Return (x, y) of the center of cell containing provided text 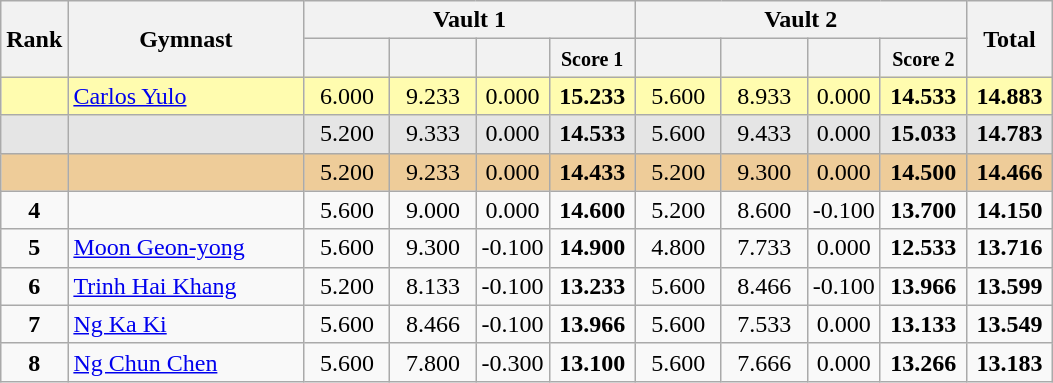
12.533 (923, 248)
6.000 (347, 96)
14.883 (1009, 96)
15.033 (923, 134)
13.133 (923, 324)
7 (34, 324)
13.700 (923, 210)
14.600 (592, 210)
9.000 (433, 210)
14.900 (592, 248)
Moon Geon-yong (186, 248)
14.466 (1009, 172)
Score 2 (923, 58)
7.733 (764, 248)
13.599 (1009, 286)
15.233 (592, 96)
4.800 (678, 248)
13.183 (1009, 362)
13.100 (592, 362)
8.133 (433, 286)
14.500 (923, 172)
13.233 (592, 286)
Score 1 (592, 58)
4 (34, 210)
7.666 (764, 362)
7.800 (433, 362)
Rank (34, 39)
14.433 (592, 172)
14.783 (1009, 134)
7.533 (764, 324)
13.266 (923, 362)
Trinh Hai Khang (186, 286)
13.716 (1009, 248)
Vault 2 (800, 20)
8 (34, 362)
Carlos Yulo (186, 96)
9.333 (433, 134)
8.933 (764, 96)
6 (34, 286)
Ng Ka Ki (186, 324)
9.433 (764, 134)
Vault 1 (470, 20)
Total (1009, 39)
5 (34, 248)
Ng Chun Chen (186, 362)
Gymnast (186, 39)
-0.300 (512, 362)
14.150 (1009, 210)
13.549 (1009, 324)
8.600 (764, 210)
